Search for the cell housing the specified text and yield its [x, y] center coordinate. 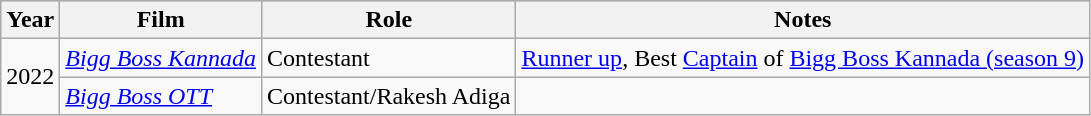
Contestant [389, 58]
Notes [803, 20]
Bigg Boss OTT [161, 96]
Bigg Boss Kannada [161, 58]
Contestant/Rakesh Adiga [389, 96]
Year [30, 20]
Runner up, Best Captain of Bigg Boss Kannada (season 9) [803, 58]
Role [389, 20]
Film [161, 20]
2022 [30, 77]
